Locate the cell with the specified text and output its [X, Y] center coordinate. 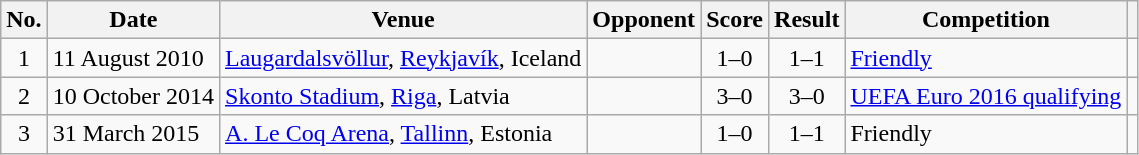
A. Le Coq Arena, Tallinn, Estonia [404, 134]
Competition [986, 20]
Score [735, 20]
Date [133, 20]
Skonto Stadium, Riga, Latvia [404, 96]
No. [24, 20]
Opponent [644, 20]
2 [24, 96]
10 October 2014 [133, 96]
Laugardalsvöllur, Reykjavík, Iceland [404, 58]
11 August 2010 [133, 58]
1 [24, 58]
31 March 2015 [133, 134]
Venue [404, 20]
3 [24, 134]
Result [807, 20]
UEFA Euro 2016 qualifying [986, 96]
